Pinpoint the cell where the given text exists, returning its [x, y] midpoint coordinate. 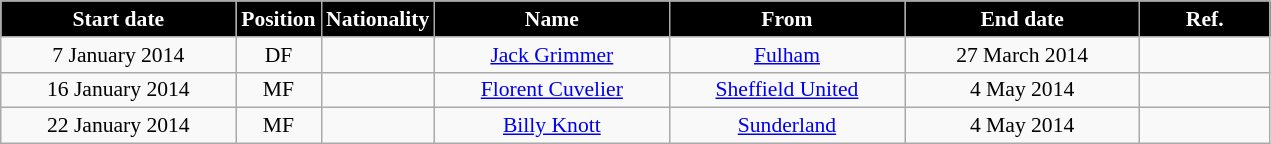
Start date [118, 19]
16 January 2014 [118, 90]
From [786, 19]
22 January 2014 [118, 126]
Position [278, 19]
Sunderland [786, 126]
7 January 2014 [118, 55]
Name [552, 19]
Florent Cuvelier [552, 90]
27 March 2014 [1022, 55]
End date [1022, 19]
DF [278, 55]
Billy Knott [552, 126]
Jack Grimmer [552, 55]
Nationality [378, 19]
Sheffield United [786, 90]
Ref. [1205, 19]
Fulham [786, 55]
